Detect which cell encompasses the target text, then output its (x, y) center coordinate. 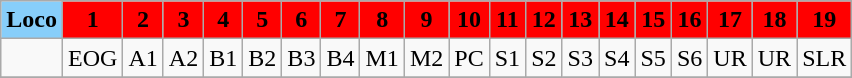
S3 (580, 58)
S1 (507, 58)
B4 (340, 58)
7 (340, 20)
Loco (32, 20)
B2 (262, 58)
B1 (224, 58)
11 (507, 20)
2 (143, 20)
EOG (92, 58)
12 (544, 20)
A1 (143, 58)
3 (183, 20)
M2 (426, 58)
S2 (544, 58)
4 (224, 20)
B3 (302, 58)
S5 (653, 58)
6 (302, 20)
S6 (689, 58)
18 (774, 20)
5 (262, 20)
17 (730, 20)
10 (469, 20)
M1 (382, 58)
19 (824, 20)
16 (689, 20)
1 (92, 20)
13 (580, 20)
SLR (824, 58)
A2 (183, 58)
8 (382, 20)
S4 (616, 58)
14 (616, 20)
PC (469, 58)
15 (653, 20)
9 (426, 20)
